Return the [x, y] coordinate for the center point of the cell that contains the specified text.  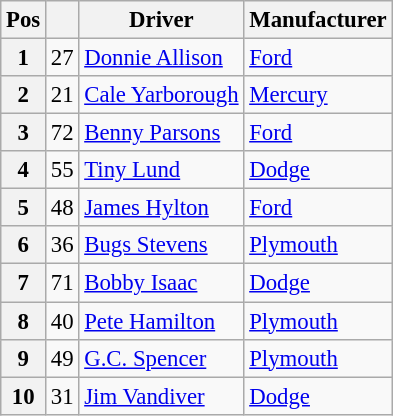
Mercury [318, 95]
21 [62, 95]
Pos [24, 20]
Pete Hamilton [162, 321]
5 [24, 208]
Donnie Allison [162, 58]
Bobby Isaac [162, 283]
71 [62, 283]
1 [24, 58]
Benny Parsons [162, 133]
10 [24, 396]
9 [24, 358]
55 [62, 170]
G.C. Spencer [162, 358]
49 [62, 358]
27 [62, 58]
72 [62, 133]
James Hylton [162, 208]
Bugs Stevens [162, 245]
Cale Yarborough [162, 95]
Tiny Lund [162, 170]
Driver [162, 20]
Jim Vandiver [162, 396]
4 [24, 170]
3 [24, 133]
40 [62, 321]
7 [24, 283]
48 [62, 208]
2 [24, 95]
6 [24, 245]
8 [24, 321]
Manufacturer [318, 20]
36 [62, 245]
31 [62, 396]
